Provide the [x, y] coordinate of the cell's center where the given text is located.  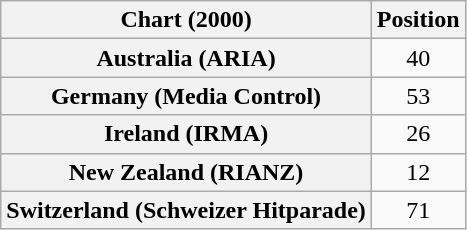
53 [418, 96]
Australia (ARIA) [186, 58]
Position [418, 20]
Ireland (IRMA) [186, 134]
12 [418, 172]
Germany (Media Control) [186, 96]
Chart (2000) [186, 20]
26 [418, 134]
71 [418, 210]
40 [418, 58]
Switzerland (Schweizer Hitparade) [186, 210]
New Zealand (RIANZ) [186, 172]
